Locate the cell with the specified text and output its [x, y] center coordinate. 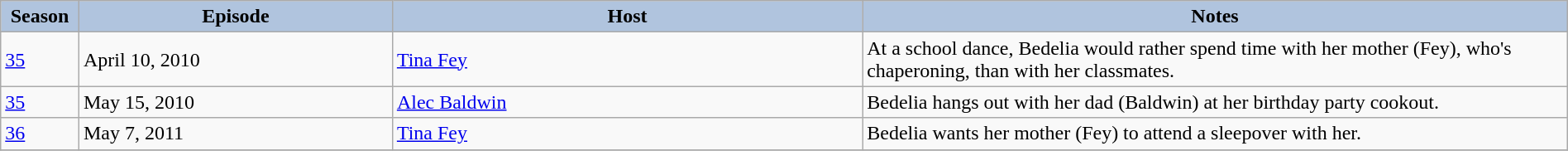
Bedelia wants her mother (Fey) to attend a sleepover with her. [1216, 134]
Episode [235, 17]
Bedelia hangs out with her dad (Baldwin) at her birthday party cookout. [1216, 102]
May 15, 2010 [235, 102]
Notes [1216, 17]
May 7, 2011 [235, 134]
Host [627, 17]
At a school dance, Bedelia would rather spend time with her mother (Fey), who's chaperoning, than with her classmates. [1216, 60]
36 [40, 134]
April 10, 2010 [235, 60]
Season [40, 17]
Alec Baldwin [627, 102]
